Extract the [X, Y] coordinate from the center of the cell holding the provided text.  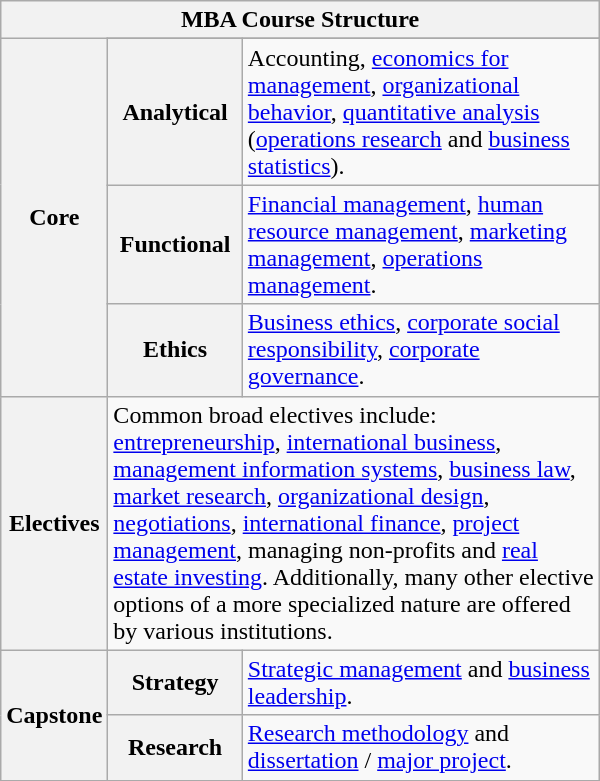
Strategy [175, 682]
Accounting, economics for management, organizational behavior, quantitative analysis (operations research and business statistics). [420, 112]
Strategic management and business leadership. [420, 682]
Capstone [54, 715]
Core [54, 218]
Functional [175, 244]
Research [175, 748]
Analytical [175, 112]
Ethics [175, 350]
MBA Course Structure [300, 20]
Research methodology and dissertation / major project. [420, 748]
Financial management, human resource management, marketing management, operations management. [420, 244]
Electives [54, 523]
Business ethics, corporate social responsibility, corporate governance. [420, 350]
